Locate the cell with the specified text and output its (X, Y) center coordinate. 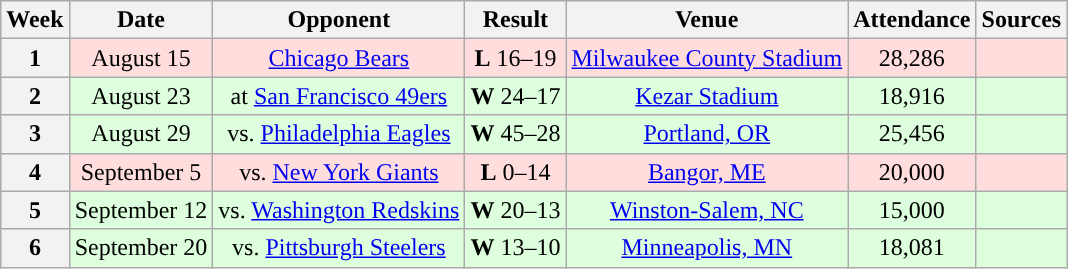
18,081 (912, 248)
Venue (707, 20)
September 20 (141, 248)
Winston-Salem, NC (707, 210)
Week (35, 20)
20,000 (912, 172)
August 15 (141, 58)
Minneapolis, MN (707, 248)
1 (35, 58)
Bangor, ME (707, 172)
28,286 (912, 58)
Milwaukee County Stadium (707, 58)
Sources (1022, 20)
September 5 (141, 172)
15,000 (912, 210)
W 20–13 (516, 210)
Date (141, 20)
Result (516, 20)
vs. New York Giants (339, 172)
Chicago Bears (339, 58)
August 23 (141, 96)
August 29 (141, 134)
2 (35, 96)
Kezar Stadium (707, 96)
vs. Philadelphia Eagles (339, 134)
4 (35, 172)
Attendance (912, 20)
Portland, OR (707, 134)
3 (35, 134)
5 (35, 210)
6 (35, 248)
September 12 (141, 210)
L 0–14 (516, 172)
vs. Pittsburgh Steelers (339, 248)
at San Francisco 49ers (339, 96)
W 13–10 (516, 248)
W 24–17 (516, 96)
W 45–28 (516, 134)
18,916 (912, 96)
Opponent (339, 20)
L 16–19 (516, 58)
25,456 (912, 134)
vs. Washington Redskins (339, 210)
